Provide the [X, Y] coordinate of the cell's center where the given text is located.  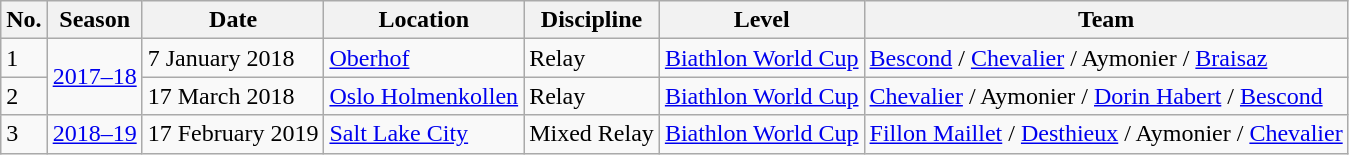
Fillon Maillet / Desthieux / Aymonier / Chevalier [1106, 134]
Mixed Relay [592, 134]
Location [424, 20]
7 January 2018 [233, 58]
2 [24, 96]
Season [94, 20]
Oberhof [424, 58]
Chevalier / Aymonier / Dorin Habert / Bescond [1106, 96]
Discipline [592, 20]
Date [233, 20]
Team [1106, 20]
Salt Lake City [424, 134]
3 [24, 134]
17 March 2018 [233, 96]
Level [762, 20]
Bescond / Chevalier / Aymonier / Braisaz [1106, 58]
No. [24, 20]
2018–19 [94, 134]
17 February 2019 [233, 134]
1 [24, 58]
Oslo Holmenkollen [424, 96]
2017–18 [94, 77]
